Detect which cell encompasses the target text, then output its [x, y] center coordinate. 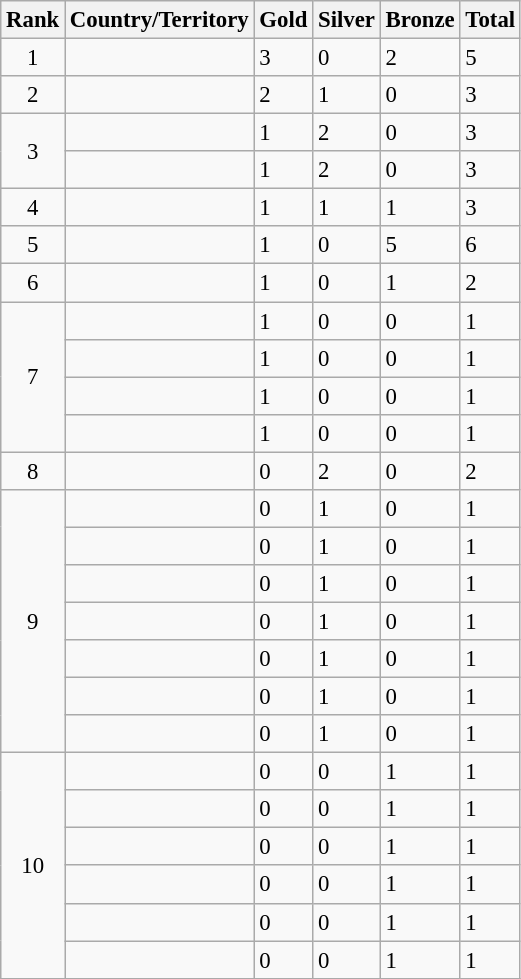
Bronze [420, 20]
9 [33, 622]
Silver [347, 20]
4 [33, 208]
Country/Territory [160, 20]
Rank [33, 20]
10 [33, 866]
Gold [284, 20]
7 [33, 377]
Total [490, 20]
8 [33, 471]
